Locate the cell with the specified text and output its [x, y] center coordinate. 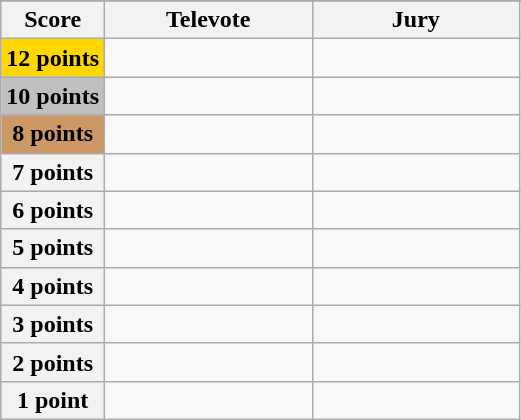
8 points [53, 134]
2 points [53, 362]
Score [53, 20]
7 points [53, 172]
10 points [53, 96]
4 points [53, 286]
1 point [53, 400]
3 points [53, 324]
12 points [53, 58]
6 points [53, 210]
Jury [416, 20]
Televote [209, 20]
5 points [53, 248]
